Return the [x, y] coordinate for the center point of the cell that contains the specified text.  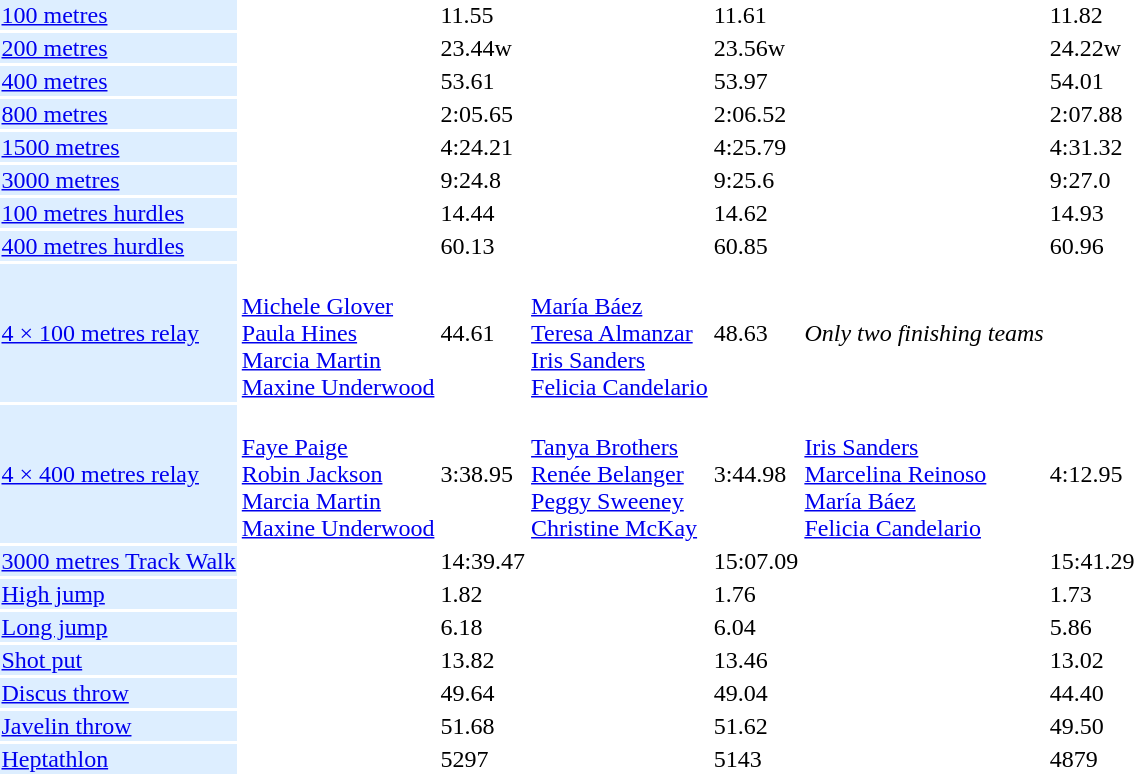
100 metres [118, 15]
60.85 [756, 246]
Faye PaigeRobin JacksonMarcia MartinMaxine Underwood [338, 474]
Heptathlon [118, 759]
15:07.09 [756, 561]
48.63 [756, 333]
9:25.6 [756, 180]
49.64 [483, 693]
1.82 [483, 594]
9:24.8 [483, 180]
Michele GloverPaula HinesMarcia MartinMaxine Underwood [338, 333]
Iris SandersMarcelina ReinosoMaría BáezFelicia Candelario [924, 474]
11.55 [483, 15]
14:39.47 [483, 561]
1500 metres [118, 147]
51.68 [483, 726]
13.46 [756, 660]
400 metres [118, 81]
3:44.98 [756, 474]
100 metres hurdles [118, 213]
2:06.52 [756, 114]
53.97 [756, 81]
51.62 [756, 726]
Tanya BrothersRenée BelangerPeggy SweeneyChristine McKay [620, 474]
14.44 [483, 213]
1.76 [756, 594]
23.56w [756, 48]
Discus throw [118, 693]
44.61 [483, 333]
3000 metres Track Walk [118, 561]
High jump [118, 594]
11.61 [756, 15]
60.13 [483, 246]
4:24.21 [483, 147]
23.44w [483, 48]
Shot put [118, 660]
400 metres hurdles [118, 246]
5297 [483, 759]
Javelin throw [118, 726]
4 × 400 metres relay [118, 474]
María BáezTeresa AlmanzarIris SandersFelicia Candelario [620, 333]
6.04 [756, 627]
3:38.95 [483, 474]
200 metres [118, 48]
5143 [756, 759]
14.62 [756, 213]
2:05.65 [483, 114]
13.82 [483, 660]
4:25.79 [756, 147]
800 metres [118, 114]
6.18 [483, 627]
Long jump [118, 627]
Only two finishing teams [924, 333]
3000 metres [118, 180]
53.61 [483, 81]
4 × 100 metres relay [118, 333]
49.04 [756, 693]
